Identify which cell holds the provided text, then report its [X, Y] central coordinate. 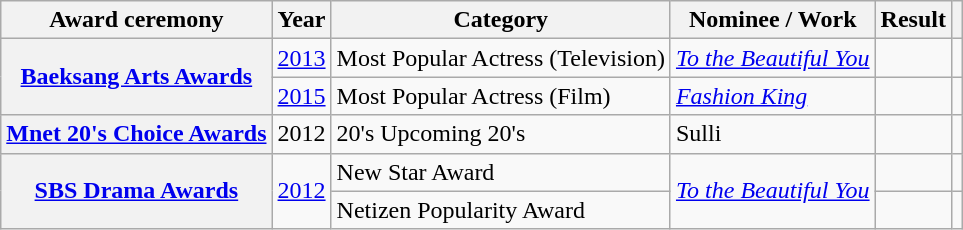
20's Upcoming 20's [500, 134]
2013 [302, 58]
Mnet 20's Choice Awards [136, 134]
Most Popular Actress (Film) [500, 96]
Netizen Popularity Award [500, 210]
Year [302, 20]
Result [913, 20]
Category [500, 20]
SBS Drama Awards [136, 191]
Sulli [772, 134]
Award ceremony [136, 20]
Most Popular Actress (Television) [500, 58]
New Star Award [500, 172]
Fashion King [772, 96]
Baeksang Arts Awards [136, 77]
2015 [302, 96]
Nominee / Work [772, 20]
